Capture the cell that displays the provided text and extract its [X, Y] central coordinate. 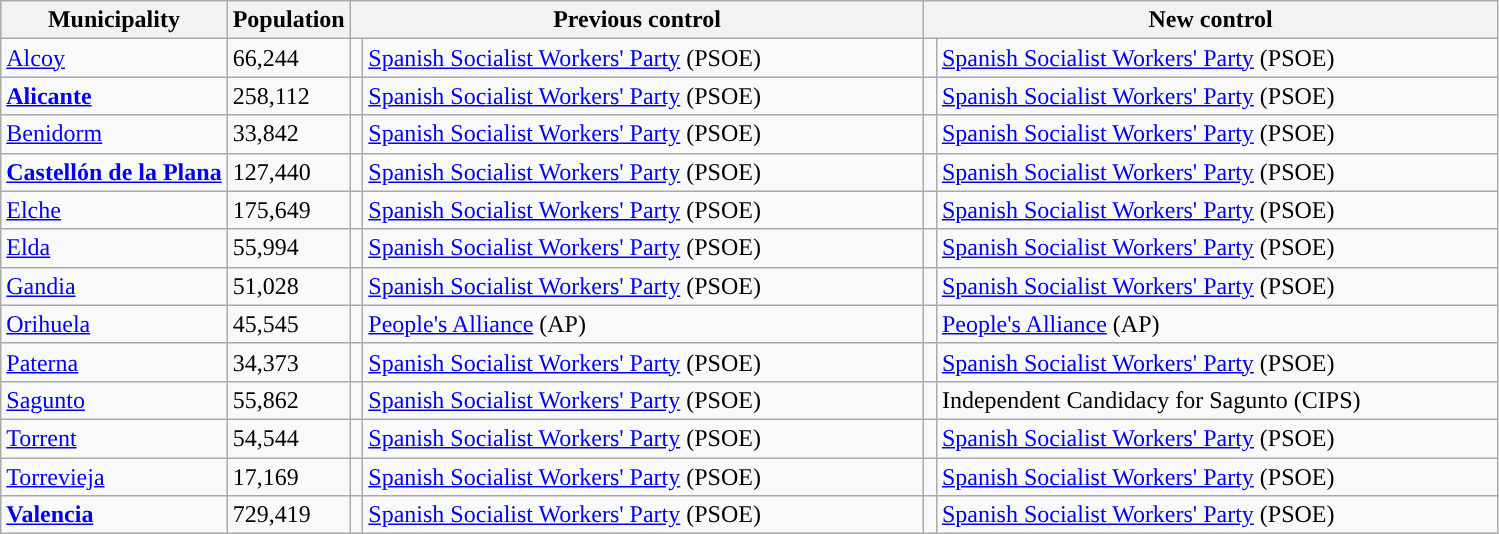
Independent Candidacy for Sagunto (CIPS) [1216, 400]
17,169 [288, 477]
Municipality [114, 20]
Alicante [114, 96]
Castellón de la Plana [114, 172]
51,028 [288, 286]
Sagunto [114, 400]
Orihuela [114, 324]
Alcoy [114, 58]
Paterna [114, 362]
Torrevieja [114, 477]
54,544 [288, 438]
729,419 [288, 515]
New control [1211, 20]
34,373 [288, 362]
55,862 [288, 400]
127,440 [288, 172]
Benidorm [114, 134]
Elda [114, 248]
Previous control [637, 20]
258,112 [288, 96]
55,994 [288, 248]
Valencia [114, 515]
175,649 [288, 210]
Elche [114, 210]
Population [288, 20]
45,545 [288, 324]
66,244 [288, 58]
33,842 [288, 134]
Torrent [114, 438]
Gandia [114, 286]
